Search for the cell housing the specified text and yield its [x, y] center coordinate. 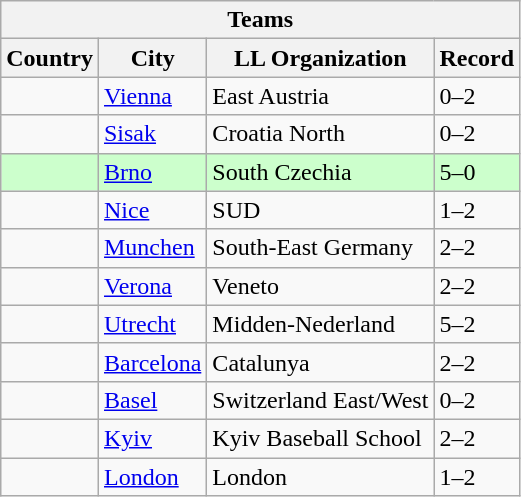
SUD [320, 210]
Sisak [152, 134]
Record [477, 58]
LL Organization [320, 58]
Nice [152, 210]
Country [50, 58]
Veneto [320, 286]
South-East Germany [320, 248]
Brno [152, 172]
City [152, 58]
5–0 [477, 172]
Kyiv [152, 438]
Midden-Nederland [320, 324]
Munchen [152, 248]
Croatia North [320, 134]
Barcelona [152, 362]
East Austria [320, 96]
South Czechia [320, 172]
Catalunya [320, 362]
Utrecht [152, 324]
Kyiv Baseball School [320, 438]
5–2 [477, 324]
Basel [152, 400]
Teams [260, 20]
Vienna [152, 96]
Switzerland East/West [320, 400]
Verona [152, 286]
